Detect which cell encompasses the target text, then output its [x, y] center coordinate. 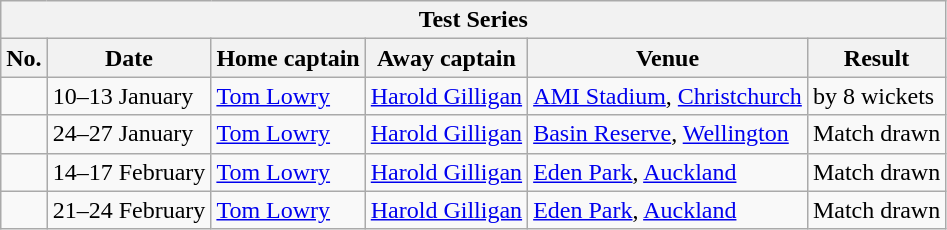
Date [129, 58]
No. [24, 58]
Result [876, 58]
by 8 wickets [876, 96]
21–24 February [129, 210]
Away captain [446, 58]
Home captain [288, 58]
Venue [668, 58]
10–13 January [129, 96]
Test Series [474, 20]
AMI Stadium, Christchurch [668, 96]
Basin Reserve, Wellington [668, 134]
14–17 February [129, 172]
24–27 January [129, 134]
